Detect which cell encompasses the target text, then output its [x, y] center coordinate. 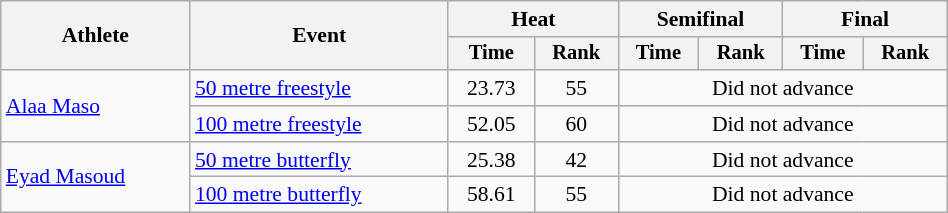
100 metre butterfly [319, 195]
23.73 [491, 88]
50 metre butterfly [319, 160]
42 [576, 160]
Heat [533, 19]
Semifinal [700, 19]
25.38 [491, 160]
60 [576, 124]
Event [319, 36]
Alaa Maso [96, 106]
Athlete [96, 36]
Eyad Masoud [96, 178]
52.05 [491, 124]
Final [866, 19]
58.61 [491, 195]
50 metre freestyle [319, 88]
100 metre freestyle [319, 124]
